Locate the cell with the specified text and output its [X, Y] center coordinate. 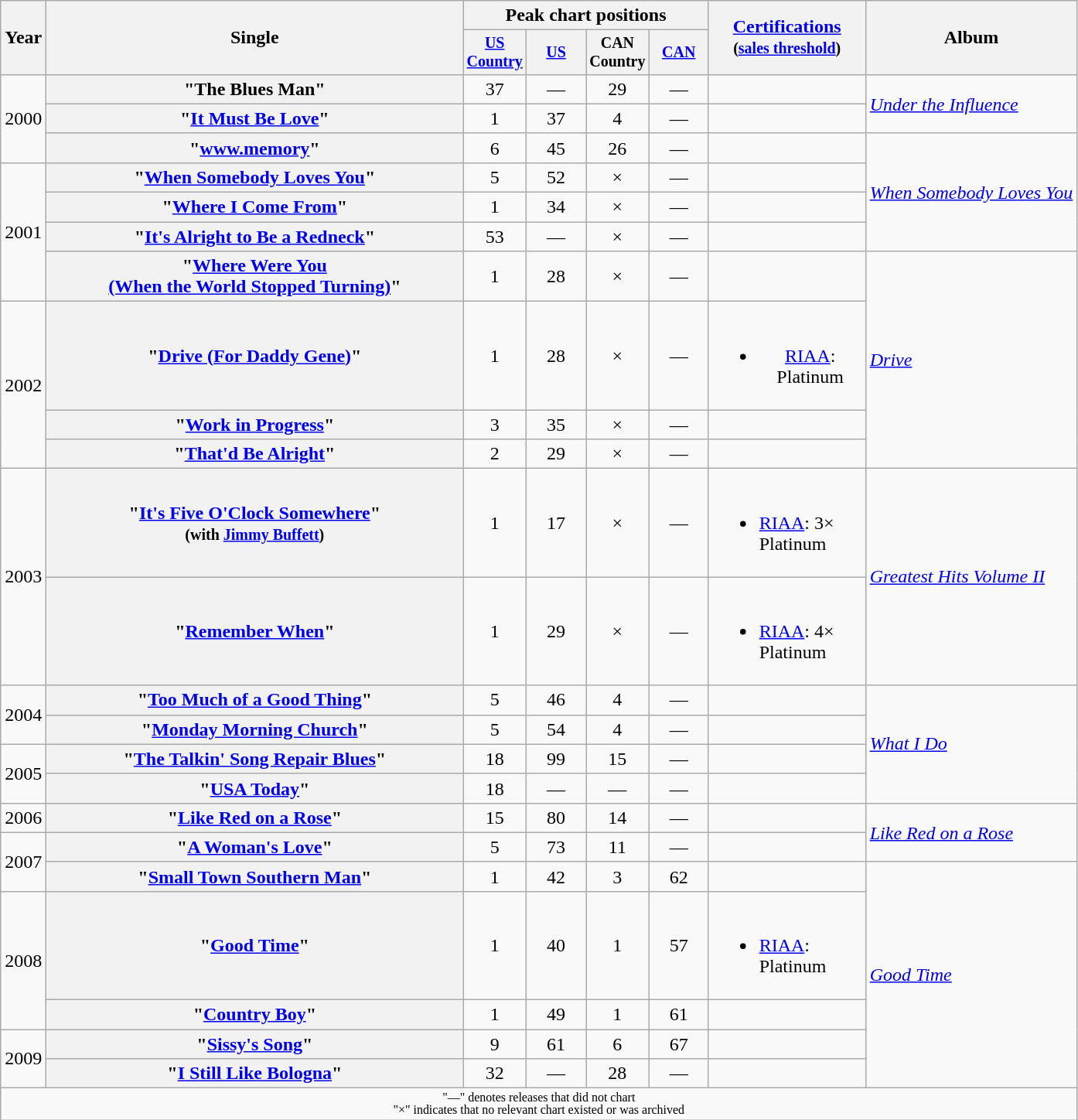
"I Still Like Bologna" [255, 1074]
17 [557, 523]
RIAA: 4× Platinum [787, 631]
CAN Country [618, 53]
"USA Today" [255, 788]
73 [557, 847]
2006 [23, 818]
"It Must Be Love" [255, 118]
"Country Boy" [255, 1015]
When Somebody Loves You [971, 192]
"Small Town Southern Man" [255, 876]
Peak chart positions [586, 15]
35 [557, 425]
Greatest Hits Volume II [971, 577]
53 [495, 237]
"It's Alright to Be a Redneck" [255, 237]
2009 [23, 1059]
RIAA: 3× Platinum [787, 523]
"Where I Come From" [255, 207]
Like Red on a Rose [971, 832]
46 [557, 700]
2000 [23, 118]
"—" denotes releases that did not chart"×" indicates that no relevant chart existed or was archived [539, 1105]
"Too Much of a Good Thing" [255, 700]
"Good Time" [255, 945]
9 [495, 1044]
2002 [23, 385]
"The Talkin' Song Repair Blues" [255, 759]
49 [557, 1015]
2003 [23, 577]
2005 [23, 773]
"Drive (For Daddy Gene)" [255, 356]
Year [23, 38]
"Monday Morning Church" [255, 729]
Album [971, 38]
US Country [495, 53]
32 [495, 1074]
"That'd Be Alright" [255, 454]
Good Time [971, 975]
34 [557, 207]
14 [618, 818]
Under the Influence [971, 104]
"www.memory" [255, 148]
"Work in Progress" [255, 425]
52 [557, 177]
54 [557, 729]
"Remember When" [255, 631]
2 [495, 454]
CAN [679, 53]
"A Woman's Love" [255, 847]
45 [557, 148]
"When Somebody Loves You" [255, 177]
US [557, 53]
"It's Five O'Clock Somewhere" (with Jimmy Buffett) [255, 523]
40 [557, 945]
"Where Were You(When the World Stopped Turning)" [255, 277]
What I Do [971, 744]
"Sissy's Song" [255, 1044]
Drive [971, 360]
67 [679, 1044]
11 [618, 847]
42 [557, 876]
62 [679, 876]
"Like Red on a Rose" [255, 818]
2001 [23, 232]
"The Blues Man" [255, 89]
80 [557, 818]
Single [255, 38]
2008 [23, 960]
2007 [23, 862]
99 [557, 759]
26 [618, 148]
57 [679, 945]
2004 [23, 715]
Certifications(sales threshold) [787, 38]
